Provide the [x, y] coordinate of the cell's center where the given text is located.  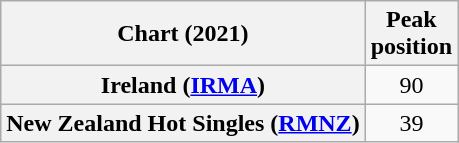
Ireland (IRMA) [183, 85]
Peakposition [411, 34]
New Zealand Hot Singles (RMNZ) [183, 123]
39 [411, 123]
Chart (2021) [183, 34]
90 [411, 85]
